Provide the [x, y] coordinate of the cell's center where the given text is located.  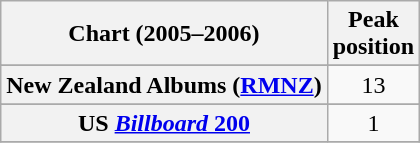
13 [373, 85]
Chart (2005–2006) [164, 34]
1 [373, 123]
US Billboard 200 [164, 123]
New Zealand Albums (RMNZ) [164, 85]
Peak position [373, 34]
